For the text-containing cell, return its midpoint in (X, Y) coordinate format. 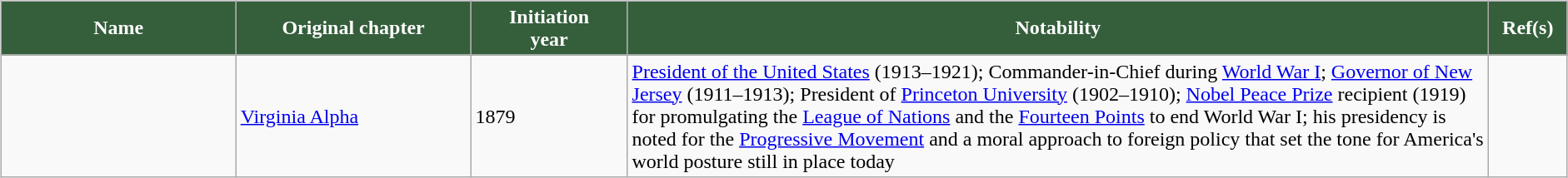
Virginia Alpha (353, 116)
Initiationyear (549, 28)
Notability (1058, 28)
Ref(s) (1528, 28)
Original chapter (353, 28)
1879 (549, 116)
Name (118, 28)
